Extract the (x, y) coordinate from the center of the cell holding the provided text.  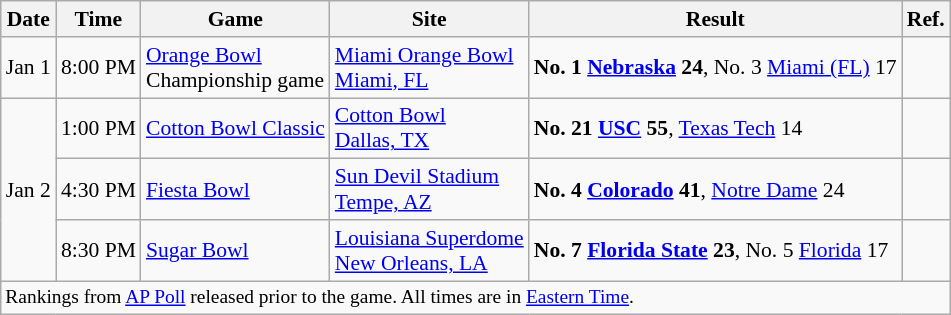
Sun Devil StadiumTempe, AZ (430, 190)
8:00 PM (98, 68)
1:00 PM (98, 128)
Fiesta Bowl (236, 190)
Miami Orange BowlMiami, FL (430, 68)
No. 7 Florida State 23, No. 5 Florida 17 (716, 250)
Time (98, 19)
No. 4 Colorado 41, Notre Dame 24 (716, 190)
Sugar Bowl (236, 250)
Site (430, 19)
Cotton Bowl Classic (236, 128)
Date (28, 19)
Jan 1 (28, 68)
8:30 PM (98, 250)
4:30 PM (98, 190)
Orange Bowl Championship game (236, 68)
Rankings from AP Poll released prior to the game. All times are in Eastern Time. (476, 298)
Game (236, 19)
No. 1 Nebraska 24, No. 3 Miami (FL) 17 (716, 68)
No. 21 USC 55, Texas Tech 14 (716, 128)
Jan 2 (28, 190)
Ref. (926, 19)
Louisiana SuperdomeNew Orleans, LA (430, 250)
Result (716, 19)
Cotton BowlDallas, TX (430, 128)
